Locate the cell with the specified text and output its [X, Y] center coordinate. 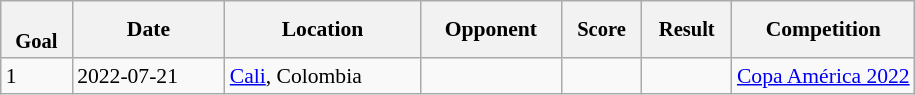
Goal [36, 30]
Date [148, 30]
Result [687, 30]
2022-07-21 [148, 77]
Competition [824, 30]
Score [601, 30]
Location [323, 30]
Copa América 2022 [824, 77]
Opponent [490, 30]
Cali, Colombia [323, 77]
1 [36, 77]
